Find where the given text appears and provide that cell's center as (X, Y) coordinate. 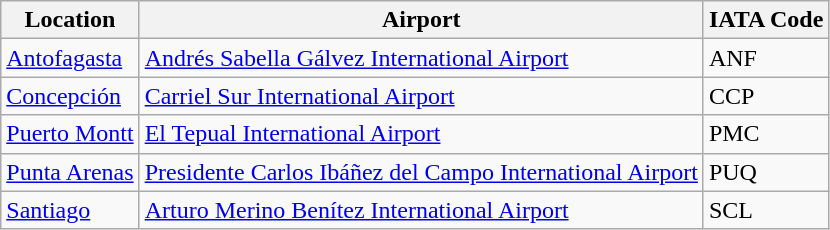
Santiago (70, 210)
Arturo Merino Benítez International Airport (421, 210)
Puerto Montt (70, 134)
PUQ (766, 172)
Airport (421, 20)
Antofagasta (70, 58)
ANF (766, 58)
Carriel Sur International Airport (421, 96)
SCL (766, 210)
Presidente Carlos Ibáñez del Campo International Airport (421, 172)
Location (70, 20)
IATA Code (766, 20)
CCP (766, 96)
Concepción (70, 96)
Punta Arenas (70, 172)
Andrés Sabella Gálvez International Airport (421, 58)
PMC (766, 134)
El Tepual International Airport (421, 134)
